Identify which cell holds the provided text, then report its (x, y) central coordinate. 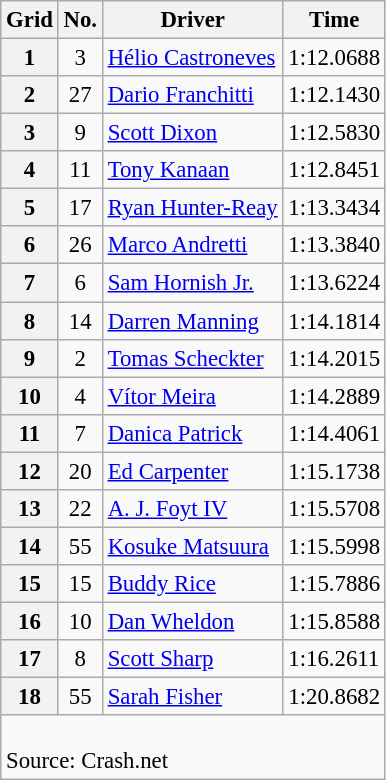
1:15.7886 (334, 584)
Marco Andretti (192, 245)
Kosuke Matsuura (192, 546)
16 (30, 621)
1:15.5708 (334, 509)
Time (334, 20)
27 (80, 95)
1:13.3434 (334, 208)
Ed Carpenter (192, 471)
Sarah Fisher (192, 697)
Scott Dixon (192, 133)
1 (30, 58)
Tomas Scheckter (192, 358)
1:12.0688 (334, 58)
1:13.3840 (334, 245)
1:15.1738 (334, 471)
1:12.1430 (334, 95)
1:14.4061 (334, 433)
18 (30, 697)
Tony Kanaan (192, 170)
1:16.2611 (334, 659)
1:13.6224 (334, 283)
1:14.2889 (334, 396)
Hélio Castroneves (192, 58)
Ryan Hunter-Reay (192, 208)
26 (80, 245)
1:14.2015 (334, 358)
5 (30, 208)
1:12.8451 (334, 170)
1:15.8588 (334, 621)
Sam Hornish Jr. (192, 283)
1:20.8682 (334, 697)
Darren Manning (192, 321)
Source: Crash.net (194, 748)
A. J. Foyt IV (192, 509)
Grid (30, 20)
Vítor Meira (192, 396)
Dario Franchitti (192, 95)
Danica Patrick (192, 433)
1:14.1814 (334, 321)
1:12.5830 (334, 133)
20 (80, 471)
1:15.5998 (334, 546)
13 (30, 509)
Scott Sharp (192, 659)
22 (80, 509)
12 (30, 471)
Buddy Rice (192, 584)
No. (80, 20)
Driver (192, 20)
Dan Wheldon (192, 621)
